Provide the [X, Y] coordinate of the cell's center where the given text is located.  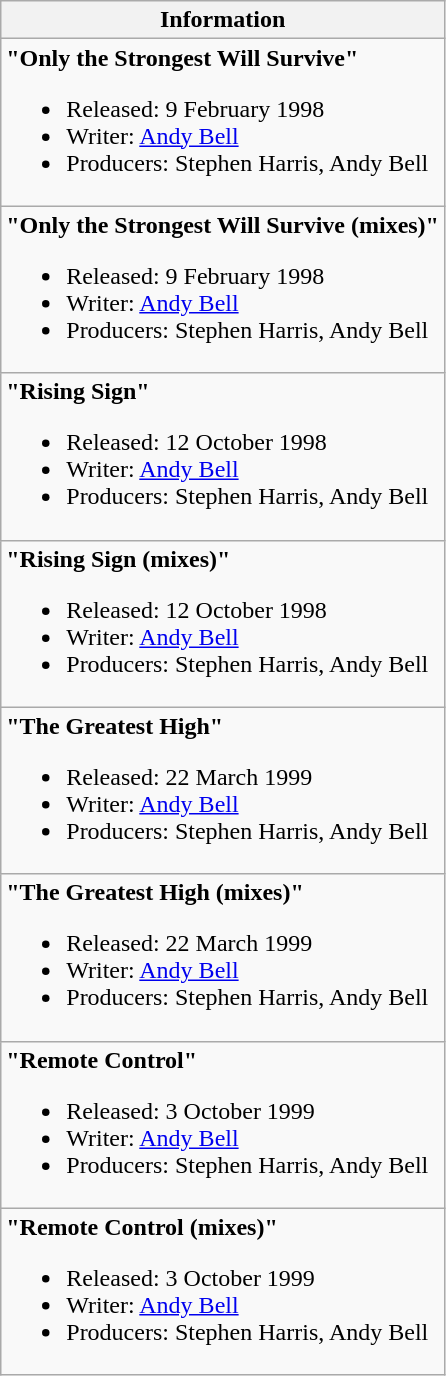
"Only the Strongest Will Survive (mixes)"Released: 9 February 1998Writer: Andy BellProducers: Stephen Harris, Andy Bell [223, 290]
"Remote Control (mixes)"Released: 3 October 1999Writer: Andy BellProducers: Stephen Harris, Andy Bell [223, 1292]
"Rising Sign"Released: 12 October 1998Writer: Andy BellProducers: Stephen Harris, Andy Bell [223, 456]
"Remote Control"Released: 3 October 1999Writer: Andy BellProducers: Stephen Harris, Andy Bell [223, 1124]
"Only the Strongest Will Survive"Released: 9 February 1998Writer: Andy BellProducers: Stephen Harris, Andy Bell [223, 122]
"Rising Sign (mixes)"Released: 12 October 1998Writer: Andy BellProducers: Stephen Harris, Andy Bell [223, 624]
Information [223, 20]
"The Greatest High (mixes)"Released: 22 March 1999Writer: Andy BellProducers: Stephen Harris, Andy Bell [223, 958]
"The Greatest High"Released: 22 March 1999Writer: Andy BellProducers: Stephen Harris, Andy Bell [223, 790]
